Extract the (X, Y) coordinate from the center of the cell holding the provided text.  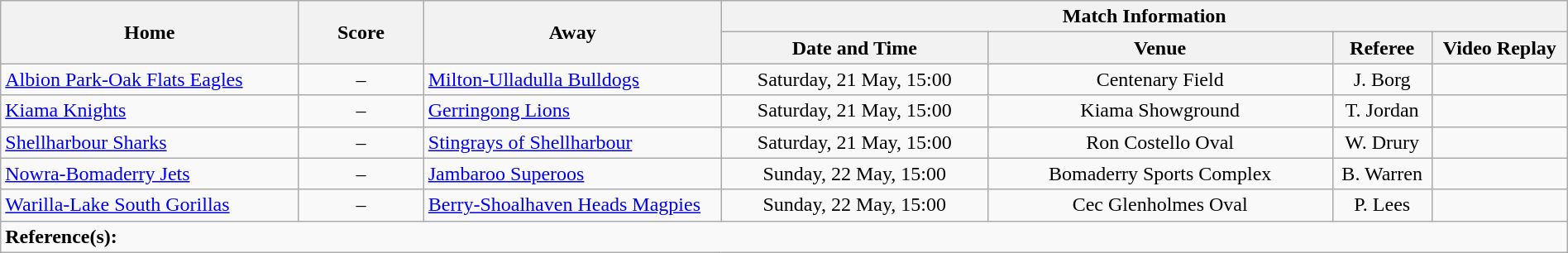
W. Drury (1382, 142)
Centenary Field (1159, 79)
Kiama Knights (150, 111)
Stingrays of Shellharbour (572, 142)
Score (361, 32)
Gerringong Lions (572, 111)
T. Jordan (1382, 111)
Nowra-Bomaderry Jets (150, 174)
Video Replay (1499, 48)
P. Lees (1382, 205)
Milton-Ulladulla Bulldogs (572, 79)
Referee (1382, 48)
Away (572, 32)
Albion Park-Oak Flats Eagles (150, 79)
Home (150, 32)
Date and Time (854, 48)
Shellharbour Sharks (150, 142)
Cec Glenholmes Oval (1159, 205)
Bomaderry Sports Complex (1159, 174)
Reference(s): (784, 236)
Venue (1159, 48)
Kiama Showground (1159, 111)
B. Warren (1382, 174)
J. Borg (1382, 79)
Jambaroo Superoos (572, 174)
Warilla-Lake South Gorillas (150, 205)
Match Information (1145, 17)
Berry-Shoalhaven Heads Magpies (572, 205)
Ron Costello Oval (1159, 142)
